Scan for the cell matching the given text and deliver its (x, y) coordinate at center. 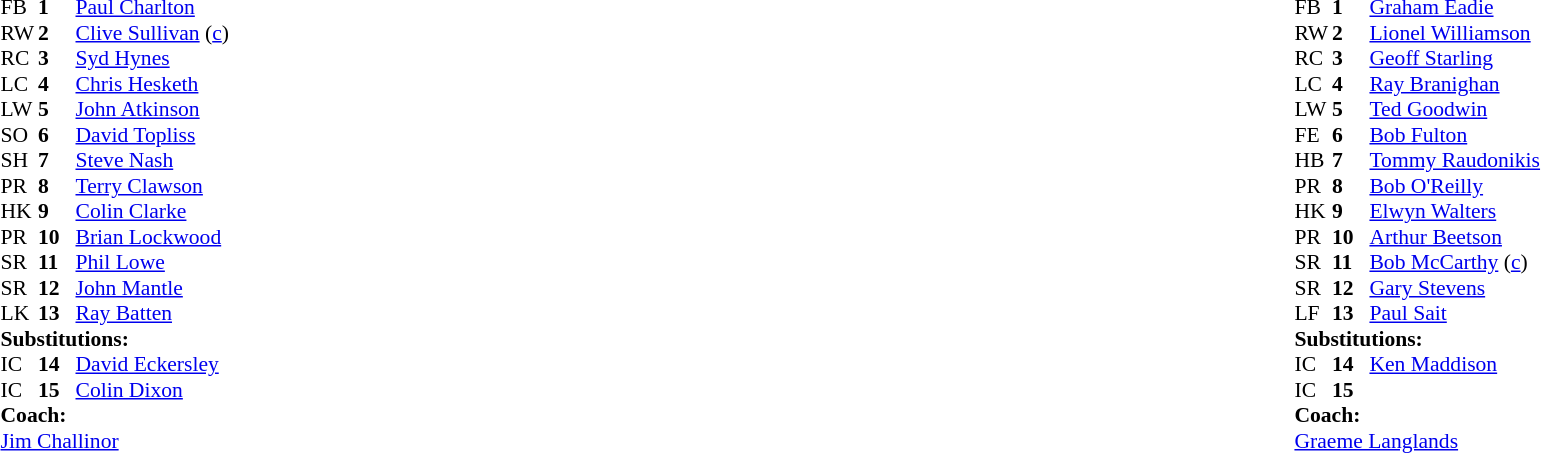
SH (19, 161)
Arthur Beetson (1454, 237)
Tommy Raudonikis (1454, 161)
Steve Nash (152, 161)
John Mantle (152, 288)
Colin Dixon (152, 390)
Colin Clarke (152, 211)
Elwyn Walters (1454, 211)
FE (1313, 135)
Ken Maddison (1454, 365)
Gary Stevens (1454, 288)
Geoff Starling (1454, 59)
LF (1313, 313)
Syd Hynes (152, 59)
Chris Hesketh (152, 84)
LK (19, 313)
Terry Clawson (152, 186)
HB (1313, 161)
Bob McCarthy (c) (1454, 263)
David Topliss (152, 135)
Clive Sullivan (c) (152, 33)
John Atkinson (152, 109)
Ray Branighan (1454, 84)
Phil Lowe (152, 263)
Ray Batten (152, 313)
Paul Sait (1454, 313)
Bob O'Reilly (1454, 186)
Ted Goodwin (1454, 109)
SO (19, 135)
David Eckersley (152, 365)
Bob Fulton (1454, 135)
Brian Lockwood (152, 237)
Lionel Williamson (1454, 33)
